Detect which cell encompasses the target text, then output its (x, y) center coordinate. 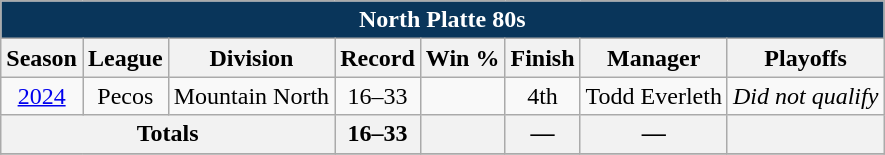
2024 (42, 96)
Pecos (125, 96)
League (125, 58)
Did not qualify (805, 96)
Totals (168, 134)
Todd Everleth (654, 96)
Finish (542, 58)
Division (251, 58)
North Platte 80s (442, 20)
Playoffs (805, 58)
Record (378, 58)
Win % (462, 58)
Season (42, 58)
4th (542, 96)
Mountain North (251, 96)
Manager (654, 58)
